Find where the given text appears and provide that cell's center as (x, y) coordinate. 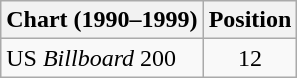
Position (250, 20)
12 (250, 58)
US Billboard 200 (102, 58)
Chart (1990–1999) (102, 20)
